Identify which cell holds the provided text, then report its [X, Y] central coordinate. 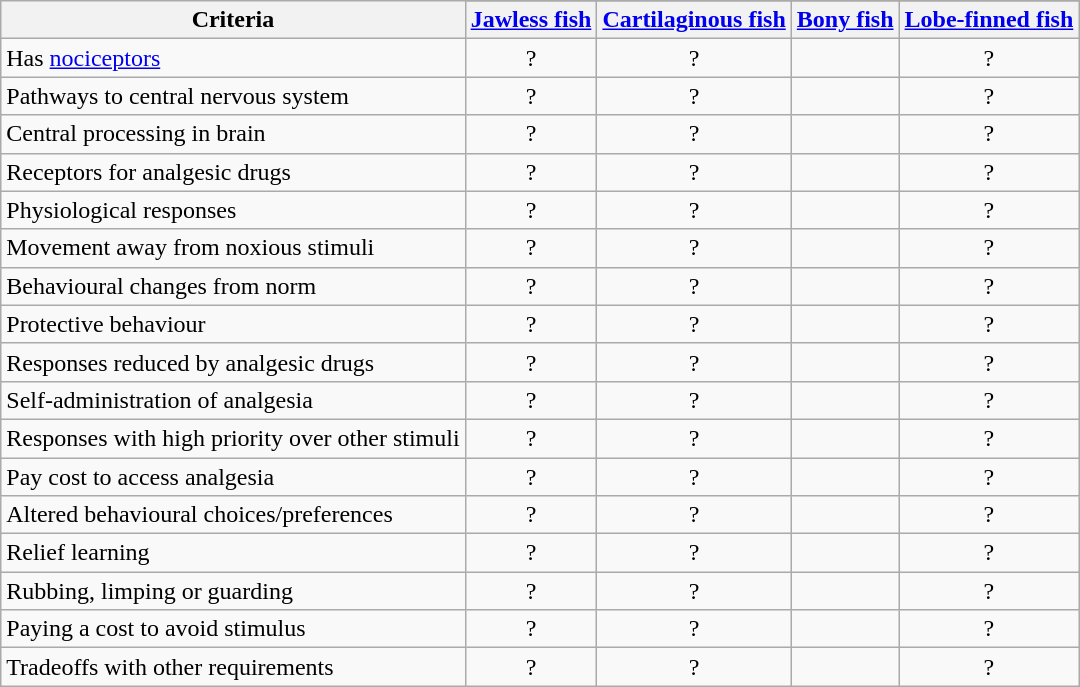
Paying a cost to avoid stimulus [233, 629]
Pay cost to access analgesia [233, 477]
Central processing in brain [233, 134]
Self-administration of analgesia [233, 400]
Altered behavioural choices/preferences [233, 515]
Cartilaginous fish [694, 20]
Behavioural changes from norm [233, 286]
Bony fish [845, 20]
Responses with high priority over other stimuli [233, 438]
Receptors for analgesic drugs [233, 172]
Jawless fish [531, 20]
Physiological responses [233, 210]
Rubbing, limping or guarding [233, 591]
Lobe-finned fish [989, 20]
Responses reduced by analgesic drugs [233, 362]
Has nociceptors [233, 58]
Pathways to central nervous system [233, 96]
Movement away from noxious stimuli [233, 248]
Tradeoffs with other requirements [233, 667]
Criteria [233, 20]
Protective behaviour [233, 324]
Relief learning [233, 553]
